Find where the given text appears and provide that cell's center as [X, Y] coordinate. 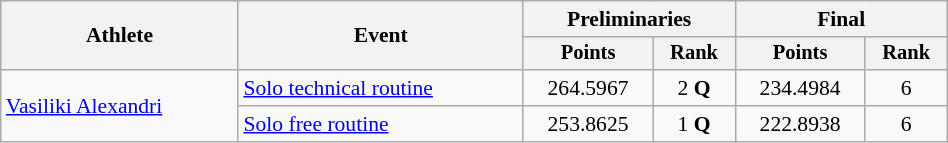
Preliminaries [629, 19]
1 Q [694, 124]
Vasiliki Alexandri [120, 106]
2 Q [694, 88]
Solo technical routine [380, 88]
234.4984 [800, 88]
253.8625 [588, 124]
Athlete [120, 36]
Event [380, 36]
264.5967 [588, 88]
Final [841, 19]
Solo free routine [380, 124]
222.8938 [800, 124]
